Extract the [X, Y] coordinate from the center of the cell holding the provided text.  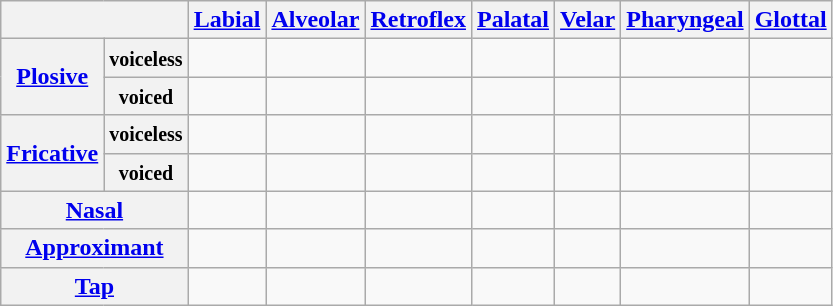
Retroflex [418, 20]
Velar [588, 20]
Alveolar [316, 20]
Tap [94, 286]
Fricative [52, 153]
Approximant [94, 248]
Palatal [512, 20]
Glottal [790, 20]
Labial [227, 20]
Plosive [52, 77]
Nasal [94, 210]
Pharyngeal [685, 20]
